Provide the (X, Y) coordinate of the cell's center where the given text is located.  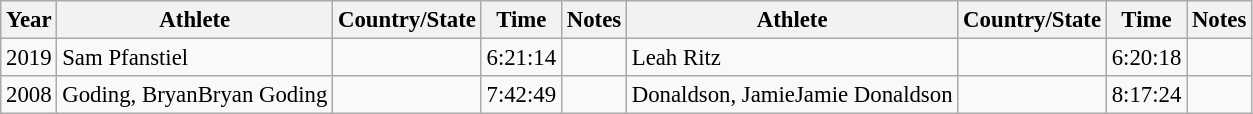
Year (29, 20)
7:42:49 (521, 95)
8:17:24 (1146, 95)
Donaldson, JamieJamie Donaldson (792, 95)
6:21:14 (521, 58)
2008 (29, 95)
Leah Ritz (792, 58)
Sam Pfanstiel (195, 58)
6:20:18 (1146, 58)
2019 (29, 58)
Goding, BryanBryan Goding (195, 95)
